Find where the given text appears and provide that cell's center as (x, y) coordinate. 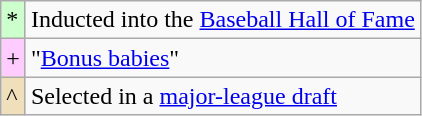
Selected in a major-league draft (222, 96)
+ (14, 58)
Inducted into the Baseball Hall of Fame (222, 20)
* (14, 20)
^ (14, 96)
"Bonus babies" (222, 58)
